Locate the cell with the specified text and output its (X, Y) center coordinate. 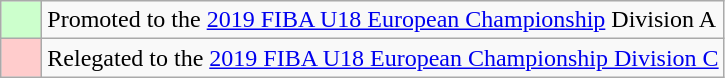
Promoted to the 2019 FIBA U18 European Championship Division A (383, 20)
Relegated to the 2019 FIBA U18 European Championship Division C (383, 58)
